Locate the cell with the specified text and output its (x, y) center coordinate. 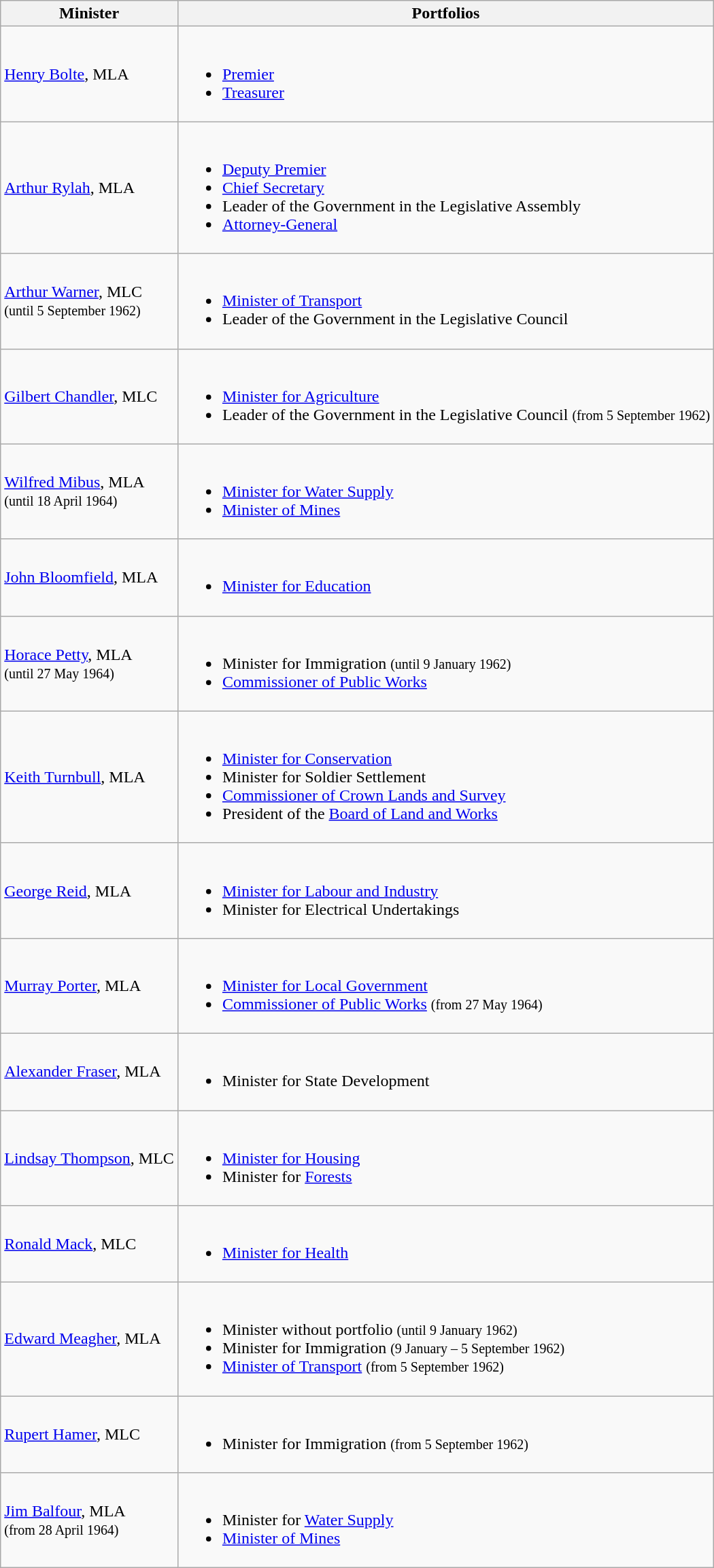
Portfolios (445, 14)
Lindsay Thompson, MLC (90, 1158)
Deputy PremierChief SecretaryLeader of the Government in the Legislative AssemblyAttorney-General (445, 188)
Ronald Mack, MLC (90, 1244)
Arthur Rylah, MLA (90, 188)
Edward Meagher, MLA (90, 1339)
Jim Balfour, MLA(from 28 April 1964) (90, 1520)
Murray Porter, MLA (90, 986)
Minister for AgricultureLeader of the Government in the Legislative Council (from 5 September 1962) (445, 396)
Minister for Health (445, 1244)
Horace Petty, MLA(until 27 May 1964) (90, 663)
Henry Bolte, MLA (90, 74)
Wilfred Mibus, MLA(until 18 April 1964) (90, 491)
Minister for HousingMinister for Forests (445, 1158)
Gilbert Chandler, MLC (90, 396)
Minister for Labour and IndustryMinister for Electrical Undertakings (445, 890)
Alexander Fraser, MLA (90, 1071)
Minister for Local GovernmentCommissioner of Public Works (from 27 May 1964) (445, 986)
Keith Turnbull, MLA (90, 777)
John Bloomfield, MLA (90, 578)
Rupert Hamer, MLC (90, 1434)
Minister for State Development (445, 1071)
PremierTreasurer (445, 74)
Arthur Warner, MLC(until 5 September 1962) (90, 301)
Minister (90, 14)
Minister of TransportLeader of the Government in the Legislative Council (445, 301)
George Reid, MLA (90, 890)
Minister for Education (445, 578)
Minister for Immigration (until 9 January 1962)Commissioner of Public Works (445, 663)
Minister without portfolio (until 9 January 1962)Minister for Immigration (9 January – 5 September 1962)Minister of Transport (from 5 September 1962) (445, 1339)
Minister for Immigration (from 5 September 1962) (445, 1434)
Minister for ConservationMinister for Soldier SettlementCommissioner of Crown Lands and SurveyPresident of the Board of Land and Works (445, 777)
